Provide the (X, Y) coordinate of the cell's center where the given text is located.  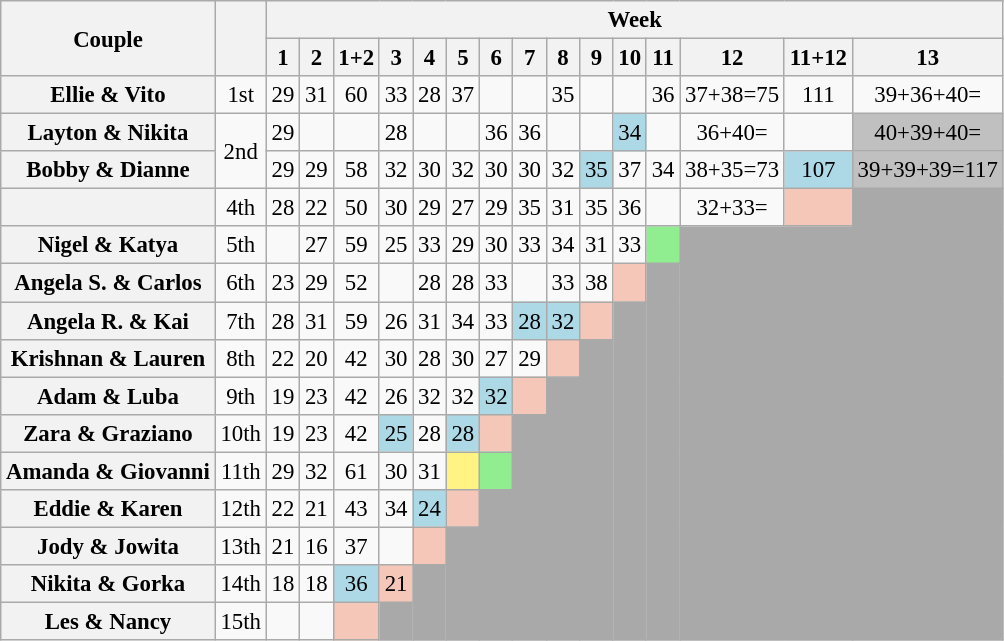
111 (818, 95)
13th (240, 546)
24 (430, 509)
107 (818, 170)
12 (732, 58)
13 (928, 58)
52 (356, 283)
6 (496, 58)
10th (240, 433)
Adam & Luba (108, 396)
61 (356, 471)
11+12 (818, 58)
Zara & Graziano (108, 433)
15th (240, 621)
2 (316, 58)
50 (356, 208)
8th (240, 358)
Nikita & Gorka (108, 584)
Angela S. & Carlos (108, 283)
3 (396, 58)
Eddie & Karen (108, 509)
39+39+39=117 (928, 170)
4 (430, 58)
11th (240, 471)
12th (240, 509)
Angela R. & Kai (108, 321)
Week (634, 20)
40+39+40= (928, 133)
Ellie & Vito (108, 95)
9 (596, 58)
5 (462, 58)
Layton & Nikita (108, 133)
8 (562, 58)
1st (240, 95)
38 (596, 283)
16 (316, 546)
38+35=73 (732, 170)
10 (630, 58)
1 (282, 58)
6th (240, 283)
20 (316, 358)
Amanda & Giovanni (108, 471)
60 (356, 95)
32+33= (732, 208)
4th (240, 208)
37+38=75 (732, 95)
Krishnan & Lauren (108, 358)
14th (240, 584)
Nigel & Katya (108, 245)
36+40= (732, 133)
7th (240, 321)
Couple (108, 38)
9th (240, 396)
39+36+40= (928, 95)
Les & Nancy (108, 621)
7 (530, 58)
58 (356, 170)
Jody & Jowita (108, 546)
2nd (240, 152)
43 (356, 509)
Bobby & Dianne (108, 170)
11 (662, 58)
5th (240, 245)
1+2 (356, 58)
